From the cell containing the given text, extract its center point as [X, Y] coordinate. 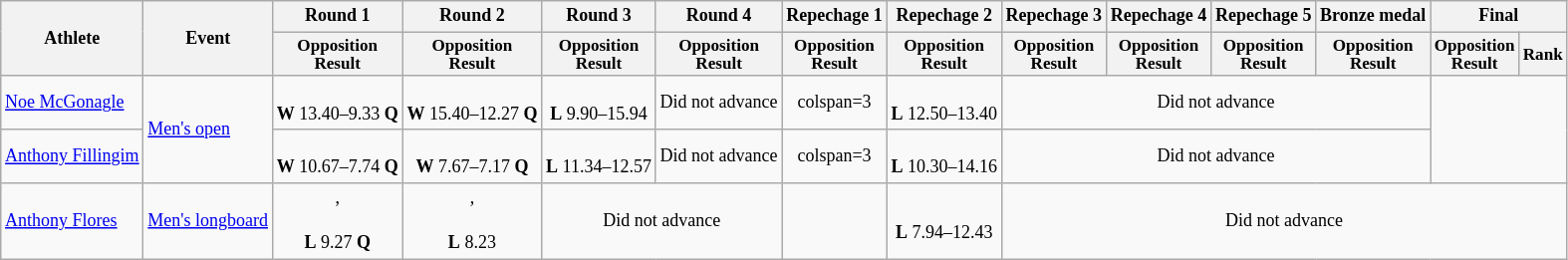
L 11.34–12.57 [600, 156]
L 9.90–15.94 [600, 103]
Event [207, 38]
Repechage 4 [1158, 16]
W 7.67–7.17 Q [472, 156]
L 12.50–13.40 [944, 103]
Men's open [207, 130]
Round 4 [719, 16]
Repechage 5 [1263, 16]
Anthony Flores [72, 221]
Repechage 3 [1054, 16]
Rank [1543, 54]
W 13.40–9.33 Q [337, 103]
L 10.30–14.16 [944, 156]
Noe McGonagle [72, 103]
L 7.94–12.43 [944, 221]
Bronze medal [1373, 16]
W 15.40–12.27 Q [472, 103]
Repechage 2 [944, 16]
Final [1498, 16]
,L 9.27 Q [337, 221]
Repechage 1 [835, 16]
Athlete [72, 38]
Men's longboard [207, 221]
Round 1 [337, 16]
W 10.67–7.74 Q [337, 156]
Round 2 [472, 16]
Round 3 [600, 16]
Anthony Fillingim [72, 156]
,L 8.23 [472, 221]
